Return (x, y) of the center of cell containing provided text 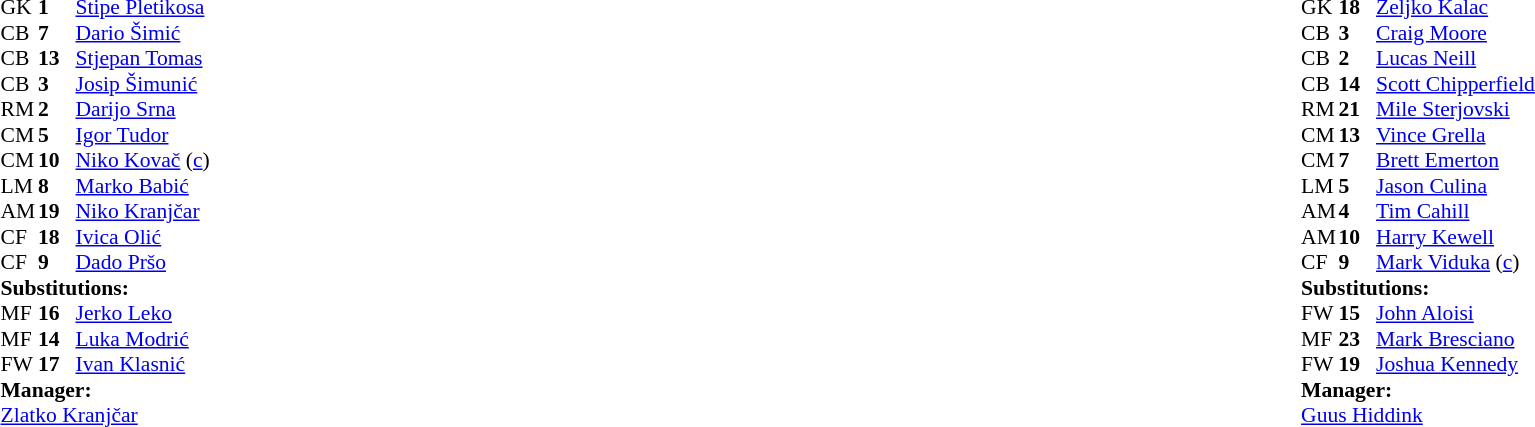
Igor Tudor (143, 135)
Mark Viduka (c) (1456, 263)
15 (1358, 313)
Darijo Srna (143, 109)
Dario Šimić (143, 33)
Harry Kewell (1456, 237)
Jerko Leko (143, 313)
Josip Šimunić (143, 84)
Ivica Olić (143, 237)
4 (1358, 211)
Vince Grella (1456, 135)
John Aloisi (1456, 313)
23 (1358, 339)
Scott Chipperfield (1456, 84)
Mark Bresciano (1456, 339)
Joshua Kennedy (1456, 365)
Tim Cahill (1456, 211)
Ivan Klasnić (143, 365)
Dado Pršo (143, 263)
16 (57, 313)
Lucas Neill (1456, 59)
Niko Kovač (c) (143, 161)
21 (1358, 109)
17 (57, 365)
Jason Culina (1456, 186)
Niko Kranjčar (143, 211)
Mile Sterjovski (1456, 109)
Luka Modrić (143, 339)
18 (57, 237)
Brett Emerton (1456, 161)
Craig Moore (1456, 33)
Marko Babić (143, 186)
8 (57, 186)
Stjepan Tomas (143, 59)
